For the text-containing cell, return its midpoint in (X, Y) coordinate format. 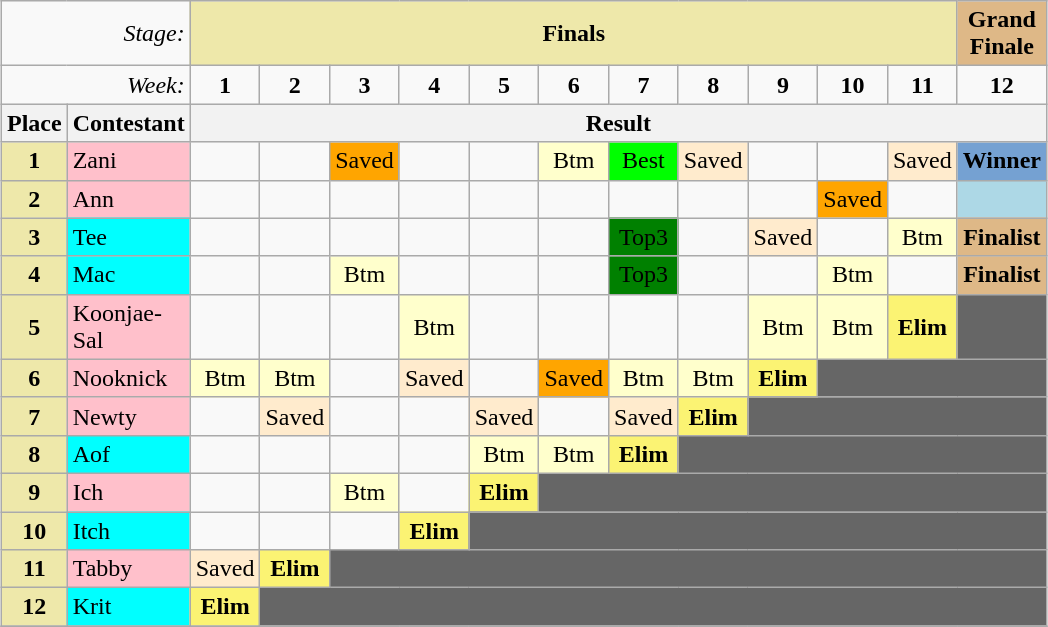
Ann (128, 199)
Ich (128, 492)
Krit (128, 607)
Week: (96, 85)
Koonjae-Sal (128, 326)
Stage: (96, 34)
Winner (1002, 161)
Itch (128, 531)
Grand Finale (1002, 34)
Aof (128, 454)
Place (34, 123)
Best (644, 161)
Zani (128, 161)
Tee (128, 237)
Finals (574, 34)
Contestant (128, 123)
Nooknick (128, 378)
Result (618, 123)
Newty (128, 416)
Tabby (128, 569)
Mac (128, 275)
